Detect which cell encompasses the target text, then output its [x, y] center coordinate. 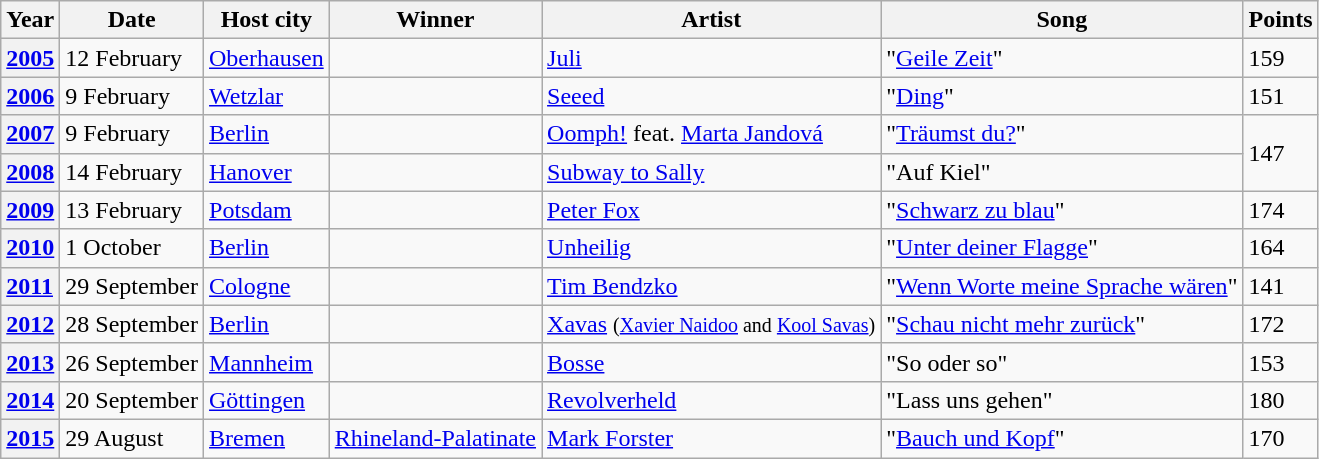
Subway to Sally [712, 172]
Bremen [267, 438]
Bosse [712, 362]
153 [1280, 362]
12 February [132, 58]
Song [1062, 20]
Year [30, 20]
172 [1280, 324]
"Auf Kiel" [1062, 172]
141 [1280, 286]
2007 [30, 134]
Xavas (Xavier Naidoo and Kool Savas) [712, 324]
28 September [132, 324]
14 February [132, 172]
180 [1280, 400]
Peter Fox [712, 210]
2009 [30, 210]
Seeed [712, 96]
"Wenn Worte meine Sprache wären" [1062, 286]
"Träumst du?" [1062, 134]
2013 [30, 362]
Points [1280, 20]
Hanover [267, 172]
2011 [30, 286]
Wetzlar [267, 96]
Date [132, 20]
Mannheim [267, 362]
Oomph! feat. Marta Jandová [712, 134]
Mark Forster [712, 438]
Revolverheld [712, 400]
2015 [30, 438]
159 [1280, 58]
"Lass uns gehen" [1062, 400]
Tim Bendzko [712, 286]
"Schwarz zu blau" [1062, 210]
"Geile Zeit" [1062, 58]
"So oder so" [1062, 362]
174 [1280, 210]
Artist [712, 20]
20 September [132, 400]
164 [1280, 248]
1 October [132, 248]
Göttingen [267, 400]
Winner [435, 20]
13 February [132, 210]
Host city [267, 20]
2012 [30, 324]
"Unter deiner Flagge" [1062, 248]
"Bauch und Kopf" [1062, 438]
Oberhausen [267, 58]
Rhineland-Palatinate [435, 438]
"Schau nicht mehr zurück" [1062, 324]
170 [1280, 438]
147 [1280, 153]
Potsdam [267, 210]
Cologne [267, 286]
2006 [30, 96]
29 August [132, 438]
2008 [30, 172]
"Ding" [1062, 96]
Unheilig [712, 248]
29 September [132, 286]
151 [1280, 96]
2014 [30, 400]
2010 [30, 248]
26 September [132, 362]
2005 [30, 58]
Juli [712, 58]
